Pinpoint the cell where the given text exists, returning its (X, Y) midpoint coordinate. 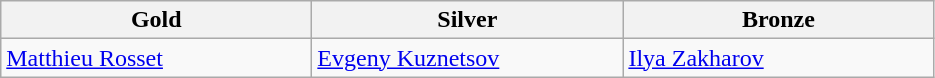
Ilya Zakharov (778, 58)
Evgeny Kuznetsov (468, 58)
Silver (468, 20)
Gold (156, 20)
Matthieu Rosset (156, 58)
Bronze (778, 20)
